Determine the (X, Y) coordinate at the center of the cell enclosing the given text.  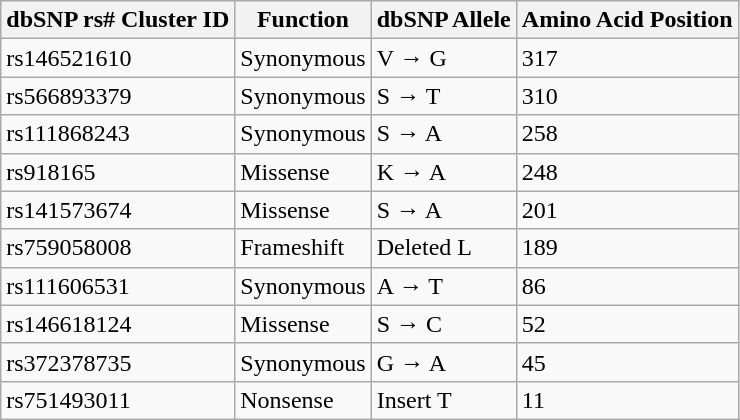
Amino Acid Position (627, 20)
rs372378735 (118, 362)
rs141573674 (118, 210)
V → G (444, 58)
Frameshift (303, 248)
S → T (444, 96)
86 (627, 286)
248 (627, 172)
G → A (444, 362)
rs146618124 (118, 324)
rs759058008 (118, 248)
Nonsense (303, 400)
dbSNP rs# Cluster ID (118, 20)
Function (303, 20)
rs111868243 (118, 134)
Deleted L (444, 248)
317 (627, 58)
rs146521610 (118, 58)
45 (627, 362)
rs918165 (118, 172)
S → C (444, 324)
310 (627, 96)
A → T (444, 286)
Insert T (444, 400)
258 (627, 134)
201 (627, 210)
dbSNP Allele (444, 20)
rs566893379 (118, 96)
K → A (444, 172)
11 (627, 400)
rs111606531 (118, 286)
52 (627, 324)
rs751493011 (118, 400)
189 (627, 248)
